Determine the (X, Y) coordinate at the center of the cell enclosing the given text.  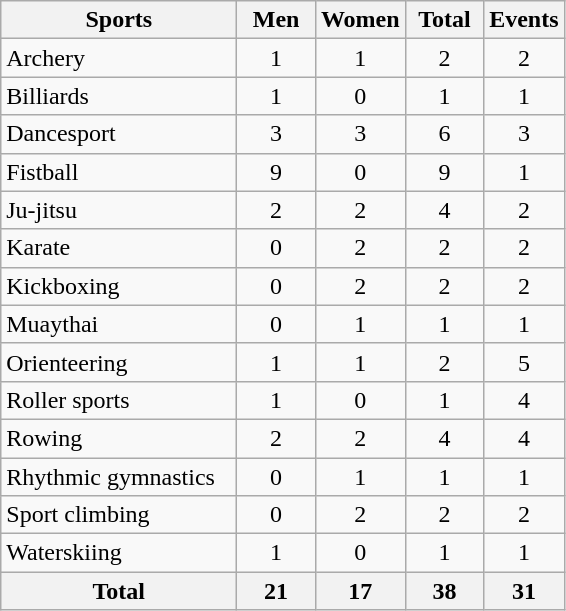
Roller sports (119, 400)
Fistball (119, 172)
Rowing (119, 438)
Rhythmic gymnastics (119, 477)
6 (444, 134)
Dancesport (119, 134)
Ju-jitsu (119, 210)
Karate (119, 248)
31 (524, 591)
17 (360, 591)
Kickboxing (119, 286)
Men (276, 20)
Sport climbing (119, 515)
Muaythai (119, 324)
38 (444, 591)
21 (276, 591)
Archery (119, 58)
5 (524, 362)
Sports (119, 20)
Waterskiing (119, 553)
Billiards (119, 96)
Events (524, 20)
Women (360, 20)
Orienteering (119, 362)
